Provide the (X, Y) coordinate of the cell's center where the given text is located.  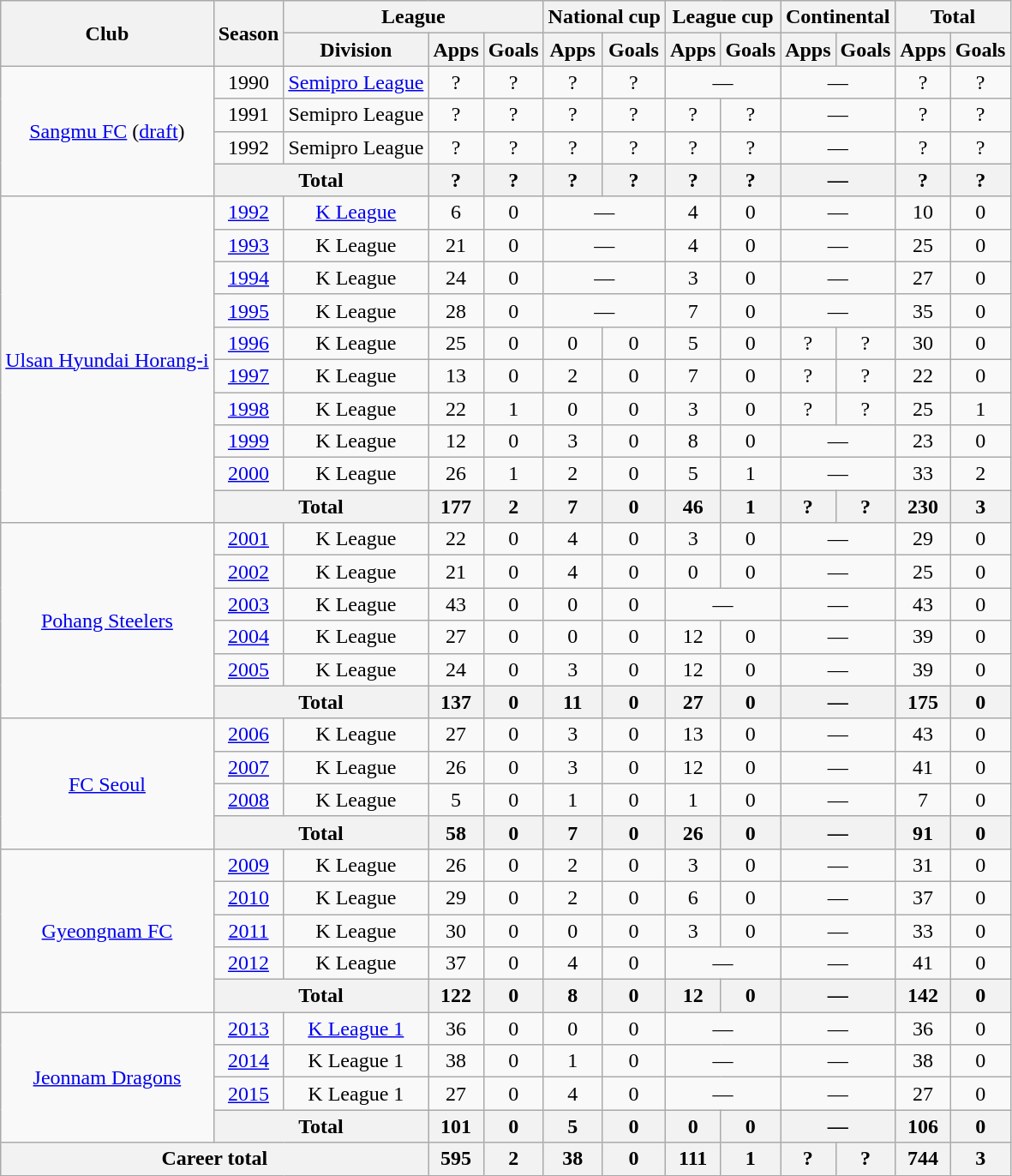
1998 (249, 409)
Continental (838, 17)
2015 (249, 1094)
National cup (604, 17)
2001 (249, 539)
League (413, 17)
230 (923, 507)
Season (249, 33)
2011 (249, 930)
35 (923, 310)
1993 (249, 245)
Pohang Steelers (107, 621)
10 (923, 213)
1996 (249, 343)
2014 (249, 1061)
Sangmu FC (draft) (107, 131)
Gyeongnam FC (107, 930)
28 (456, 310)
2006 (249, 735)
Career total (214, 1159)
142 (923, 996)
2004 (249, 637)
744 (923, 1159)
2008 (249, 800)
2013 (249, 1029)
11 (572, 702)
2009 (249, 865)
2007 (249, 767)
111 (692, 1159)
2003 (249, 604)
2010 (249, 897)
137 (456, 702)
175 (923, 702)
595 (456, 1159)
Division (356, 50)
46 (692, 507)
1999 (249, 441)
101 (456, 1126)
1991 (249, 115)
Club (107, 33)
FC Seoul (107, 783)
1997 (249, 375)
2002 (249, 572)
106 (923, 1126)
122 (456, 996)
1994 (249, 278)
177 (456, 507)
91 (923, 832)
31 (923, 865)
Jeonnam Dragons (107, 1077)
2000 (249, 474)
Ulsan Hyundai Horang-i (107, 360)
1990 (249, 82)
58 (456, 832)
2005 (249, 669)
23 (923, 441)
1995 (249, 310)
2012 (249, 963)
League cup (722, 17)
